Find where the given text appears and provide that cell's center as (X, Y) coordinate. 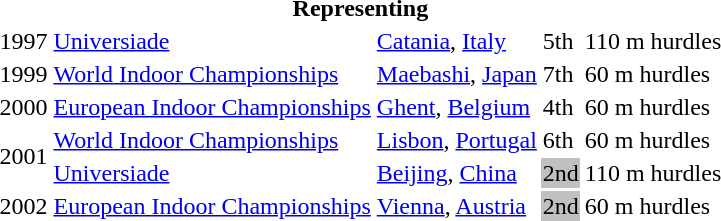
7th (560, 74)
Ghent, Belgium (456, 107)
6th (560, 140)
Vienna, Austria (456, 206)
Beijing, China (456, 173)
Catania, Italy (456, 41)
5th (560, 41)
Maebashi, Japan (456, 74)
Lisbon, Portugal (456, 140)
4th (560, 107)
